Pinpoint the cell where the given text exists, returning its (x, y) midpoint coordinate. 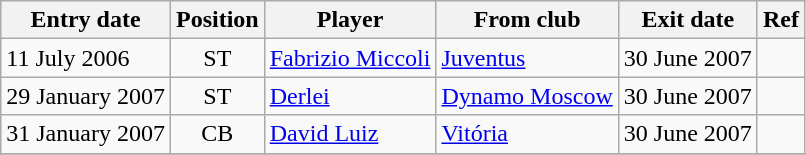
Dynamo Moscow (527, 96)
31 January 2007 (86, 134)
Fabrizio Miccoli (350, 58)
CB (217, 134)
Ref (780, 20)
From club (527, 20)
Position (217, 20)
29 January 2007 (86, 96)
Entry date (86, 20)
Exit date (688, 20)
Vitória (527, 134)
11 July 2006 (86, 58)
David Luiz (350, 134)
Player (350, 20)
Derlei (350, 96)
Juventus (527, 58)
